From the cell containing the given text, extract its center point as [x, y] coordinate. 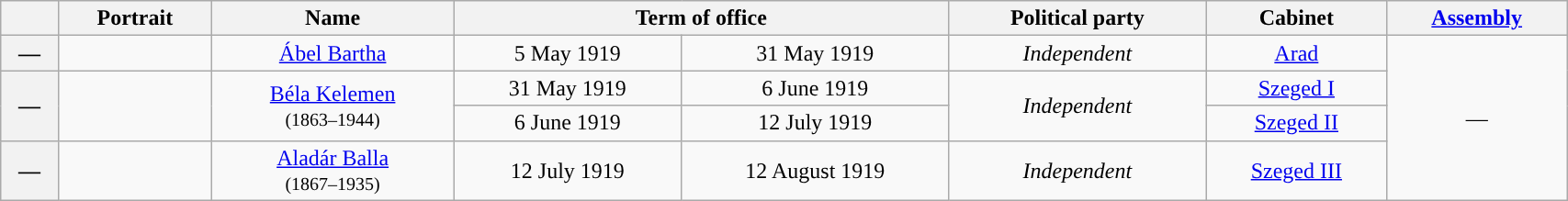
Aladár Balla(1867–1935) [333, 171]
5 May 1919 [568, 53]
Arad [1297, 53]
Szeged II [1297, 123]
Ábel Bartha [333, 53]
Cabinet [1297, 18]
Assembly [1477, 18]
Szeged III [1297, 171]
Béla Kelemen(1863–1944) [333, 106]
Szeged I [1297, 88]
Political party [1077, 18]
12 August 1919 [816, 171]
Portrait [134, 18]
Term of office [702, 18]
Name [333, 18]
